From the cell containing the given text, extract its center point as [x, y] coordinate. 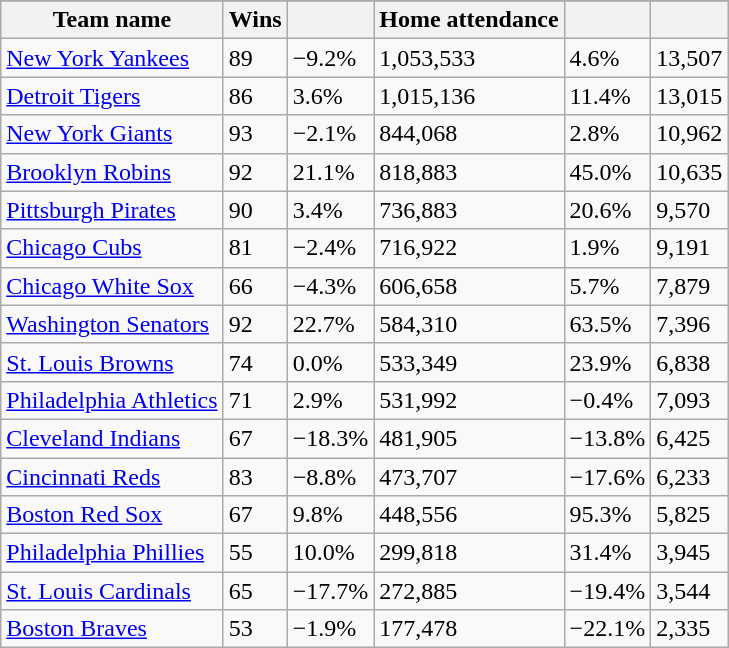
Cincinnati Reds [112, 477]
95.3% [608, 515]
74 [255, 362]
7,879 [690, 286]
Wins [255, 20]
Team name [112, 20]
53 [255, 629]
3.4% [330, 210]
65 [255, 591]
9.8% [330, 515]
9,191 [690, 248]
New York Yankees [112, 58]
89 [255, 58]
21.1% [330, 172]
−8.8% [330, 477]
299,818 [469, 553]
71 [255, 400]
7,093 [690, 400]
606,658 [469, 286]
−2.4% [330, 248]
473,707 [469, 477]
−9.2% [330, 58]
531,992 [469, 400]
6,233 [690, 477]
31.4% [608, 553]
−17.7% [330, 591]
2.9% [330, 400]
20.6% [608, 210]
−2.1% [330, 134]
93 [255, 134]
23.9% [608, 362]
736,883 [469, 210]
New York Giants [112, 134]
55 [255, 553]
86 [255, 96]
−13.8% [608, 438]
13,015 [690, 96]
1.9% [608, 248]
844,068 [469, 134]
45.0% [608, 172]
716,922 [469, 248]
4.6% [608, 58]
6,425 [690, 438]
22.7% [330, 324]
−18.3% [330, 438]
2,335 [690, 629]
63.5% [608, 324]
St. Louis Browns [112, 362]
Pittsburgh Pirates [112, 210]
13,507 [690, 58]
7,396 [690, 324]
−19.4% [608, 591]
481,905 [469, 438]
2.8% [608, 134]
Chicago Cubs [112, 248]
177,478 [469, 629]
818,883 [469, 172]
−1.9% [330, 629]
Detroit Tigers [112, 96]
Cleveland Indians [112, 438]
11.4% [608, 96]
Chicago White Sox [112, 286]
Philadelphia Athletics [112, 400]
448,556 [469, 515]
272,885 [469, 591]
3.6% [330, 96]
−17.6% [608, 477]
81 [255, 248]
Home attendance [469, 20]
66 [255, 286]
Washington Senators [112, 324]
90 [255, 210]
10,962 [690, 134]
St. Louis Cardinals [112, 591]
1,053,533 [469, 58]
Boston Braves [112, 629]
3,544 [690, 591]
Philadelphia Phillies [112, 553]
6,838 [690, 362]
533,349 [469, 362]
−22.1% [608, 629]
10.0% [330, 553]
−4.3% [330, 286]
83 [255, 477]
9,570 [690, 210]
5,825 [690, 515]
5.7% [608, 286]
0.0% [330, 362]
584,310 [469, 324]
−0.4% [608, 400]
3,945 [690, 553]
1,015,136 [469, 96]
Brooklyn Robins [112, 172]
Boston Red Sox [112, 515]
10,635 [690, 172]
